Pinpoint the cell where the given text exists, returning its [x, y] midpoint coordinate. 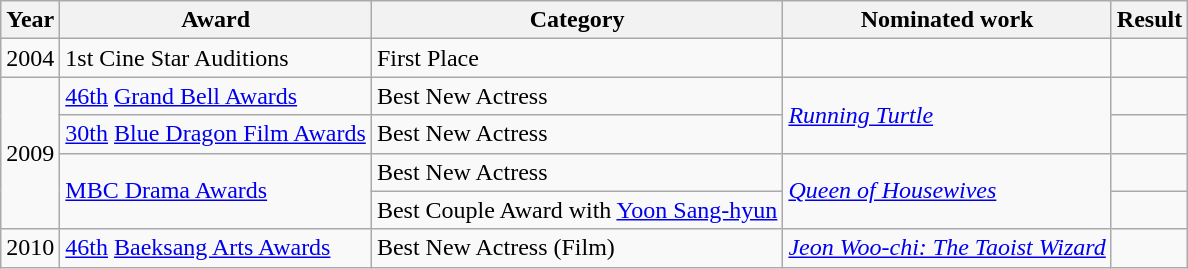
Running Turtle [947, 115]
2009 [30, 153]
MBC Drama Awards [216, 191]
2004 [30, 58]
1st Cine Star Auditions [216, 58]
46th Baeksang Arts Awards [216, 248]
First Place [577, 58]
Year [30, 20]
Jeon Woo-chi: The Taoist Wizard [947, 248]
Result [1149, 20]
2010 [30, 248]
46th Grand Bell Awards [216, 96]
Best New Actress (Film) [577, 248]
Award [216, 20]
Category [577, 20]
Queen of Housewives [947, 191]
Best Couple Award with Yoon Sang-hyun [577, 210]
30th Blue Dragon Film Awards [216, 134]
Nominated work [947, 20]
